For the text-containing cell, return its midpoint in (x, y) coordinate format. 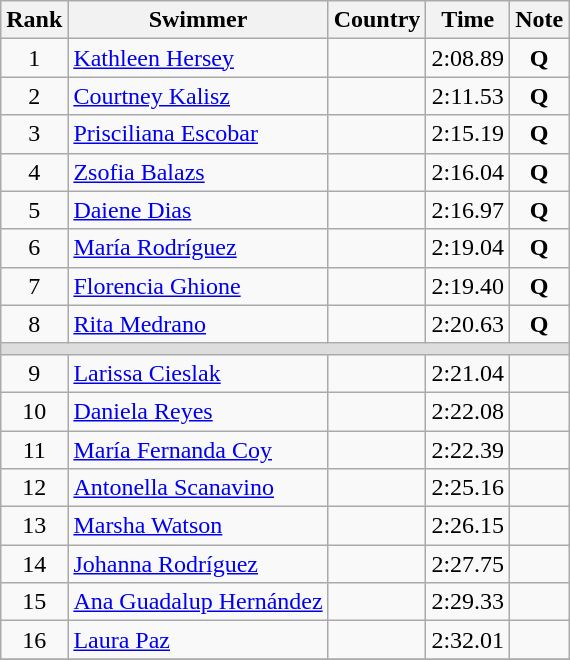
Swimmer (198, 20)
Prisciliana Escobar (198, 134)
Courtney Kalisz (198, 96)
2:32.01 (468, 640)
11 (34, 449)
Zsofia Balazs (198, 172)
5 (34, 210)
2:15.19 (468, 134)
2:22.08 (468, 411)
2:11.53 (468, 96)
Rank (34, 20)
2:16.97 (468, 210)
3 (34, 134)
2:16.04 (468, 172)
Country (377, 20)
1 (34, 58)
2:26.15 (468, 526)
10 (34, 411)
2:19.40 (468, 286)
Larissa Cieslak (198, 373)
6 (34, 248)
7 (34, 286)
9 (34, 373)
2:21.04 (468, 373)
María Fernanda Coy (198, 449)
Kathleen Hersey (198, 58)
15 (34, 602)
Antonella Scanavino (198, 488)
Daniela Reyes (198, 411)
Laura Paz (198, 640)
2:20.63 (468, 324)
Ana Guadalup Hernández (198, 602)
13 (34, 526)
4 (34, 172)
16 (34, 640)
Johanna Rodríguez (198, 564)
María Rodríguez (198, 248)
2:08.89 (468, 58)
Florencia Ghione (198, 286)
12 (34, 488)
8 (34, 324)
2 (34, 96)
Note (540, 20)
Time (468, 20)
Rita Medrano (198, 324)
2:27.75 (468, 564)
Marsha Watson (198, 526)
Daiene Dias (198, 210)
14 (34, 564)
2:22.39 (468, 449)
2:19.04 (468, 248)
2:29.33 (468, 602)
2:25.16 (468, 488)
